From the cell containing the given text, extract its center point as (x, y) coordinate. 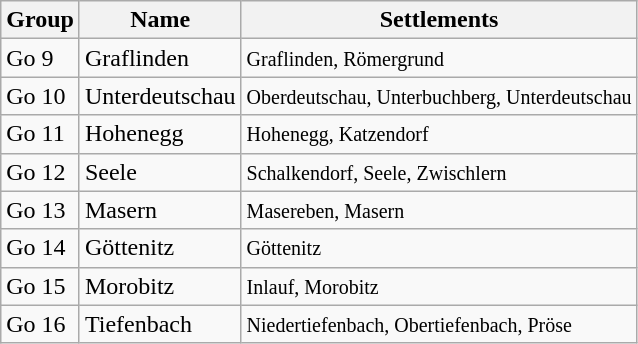
Hohenegg (160, 134)
Go 16 (40, 324)
Inlauf, Morobitz (439, 286)
Settlements (439, 20)
Unterdeutschau (160, 96)
Masereben, Masern (439, 210)
Graflinden, Römergrund (439, 58)
Go 14 (40, 248)
Schalkendorf, Seele, Zwischlern (439, 172)
Tiefenbach (160, 324)
Niedertiefenbach, Obertiefenbach, Pröse (439, 324)
Go 11 (40, 134)
Go 13 (40, 210)
Oberdeutschau, Unterbuchberg, Unterdeutschau (439, 96)
Graflinden (160, 58)
Go 10 (40, 96)
Go 15 (40, 286)
Hohenegg, Katzendorf (439, 134)
Masern (160, 210)
Go 12 (40, 172)
Seele (160, 172)
Morobitz (160, 286)
Group (40, 20)
Go 9 (40, 58)
Name (160, 20)
